Search for the cell housing the specified text and yield its [X, Y] center coordinate. 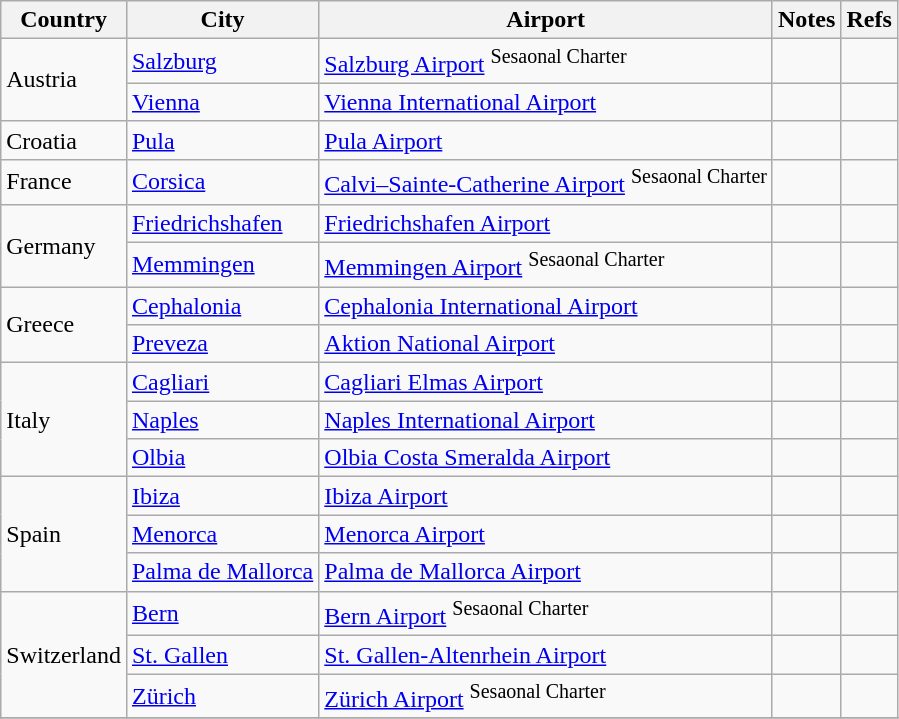
Naples International Airport [546, 420]
Italy [64, 420]
Refs [869, 20]
Vienna [222, 102]
Cagliari Elmas Airport [546, 382]
Croatia [64, 140]
Spain [64, 534]
St. Gallen [222, 655]
Ibiza [222, 496]
Country [64, 20]
Ibiza Airport [546, 496]
Cephalonia [222, 306]
Salzburg [222, 62]
Calvi–Sainte-Catherine Airport Sesaonal Charter [546, 182]
Zürich Airport Sesaonal Charter [546, 696]
Vienna International Airport [546, 102]
Switzerland [64, 654]
Menorca [222, 534]
Olbia Costa Smeralda Airport [546, 458]
Friedrichshafen Airport [546, 223]
Preveza [222, 344]
City [222, 20]
Zürich [222, 696]
Friedrichshafen [222, 223]
Austria [64, 80]
Olbia [222, 458]
Naples [222, 420]
St. Gallen-Altenrhein Airport [546, 655]
Airport [546, 20]
Cagliari [222, 382]
Menorca Airport [546, 534]
Corsica [222, 182]
Aktion National Airport [546, 344]
Bern [222, 614]
Memmingen [222, 264]
Salzburg Airport Sesaonal Charter [546, 62]
Notes [806, 20]
France [64, 182]
Pula [222, 140]
Memmingen Airport Sesaonal Charter [546, 264]
Cephalonia International Airport [546, 306]
Greece [64, 325]
Pula Airport [546, 140]
Palma de Mallorca Airport [546, 572]
Palma de Mallorca [222, 572]
Bern Airport Sesaonal Charter [546, 614]
Germany [64, 246]
